Determine the [X, Y] coordinate at the center of the cell enclosing the given text.  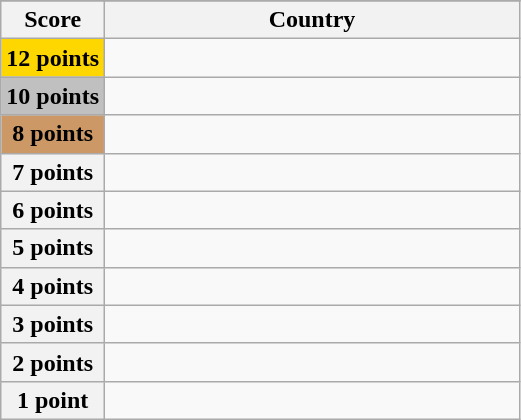
Score [53, 20]
10 points [53, 96]
2 points [53, 362]
4 points [53, 286]
8 points [53, 134]
12 points [53, 58]
Country [312, 20]
6 points [53, 210]
1 point [53, 400]
3 points [53, 324]
7 points [53, 172]
5 points [53, 248]
